Capture the cell that displays the provided text and extract its (X, Y) central coordinate. 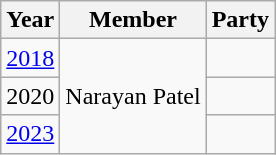
2023 (30, 134)
Party (240, 20)
Member (133, 20)
2018 (30, 58)
Year (30, 20)
2020 (30, 96)
Narayan Patel (133, 96)
